Locate the cell with the specified text and output its [x, y] center coordinate. 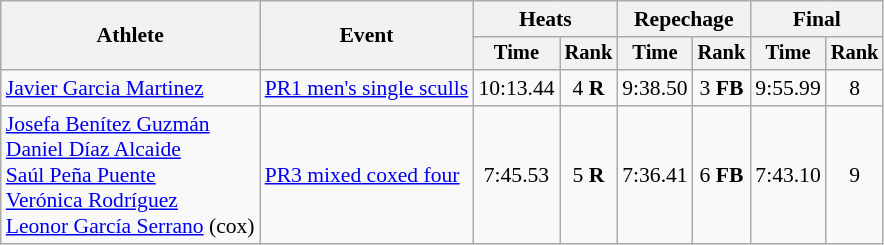
9 [855, 175]
6 FB [722, 175]
9:38.50 [654, 88]
Event [367, 36]
Athlete [130, 36]
7:36.41 [654, 175]
4 R [589, 88]
PR1 men's single sculls [367, 88]
8 [855, 88]
Repechage [684, 19]
9:55.99 [788, 88]
7:45.53 [516, 175]
Josefa Benítez GuzmánDaniel Díaz AlcaideSaúl Peña PuenteVerónica RodríguezLeonor García Serrano (cox) [130, 175]
5 R [589, 175]
7:43.10 [788, 175]
Heats [545, 19]
3 FB [722, 88]
PR3 mixed coxed four [367, 175]
Final [816, 19]
Javier Garcia Martinez [130, 88]
10:13.44 [516, 88]
